Return [x, y] of the center of cell containing provided text 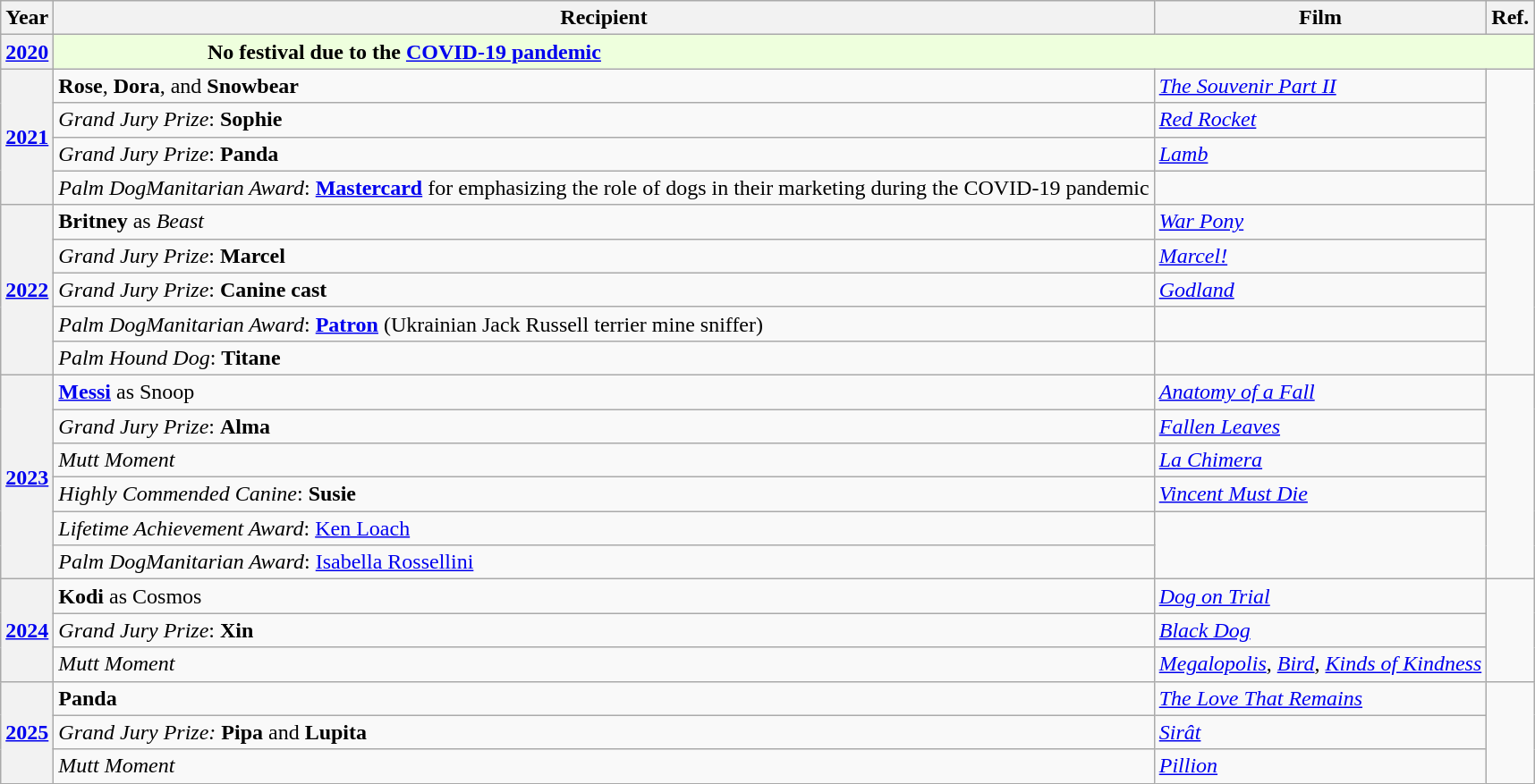
Grand Jury Prize: Marcel [604, 256]
Rose, Dora, and Snowbear [604, 86]
Pillion [1320, 766]
Megalopolis, Bird, Kinds of Kindness [1320, 664]
Grand Jury Prize: Sophie [604, 120]
2025 [27, 732]
Fallen Leaves [1320, 426]
Palm Hound Dog: Titane [604, 358]
La Chimera [1320, 460]
The Love That Remains [1320, 698]
Kodi as Cosmos [604, 596]
Lamb [1320, 154]
Grand Jury Prize: Xin [604, 630]
Marcel! [1320, 256]
Highly Commended Canine: Susie [604, 494]
2023 [27, 476]
Britney as Beast [604, 222]
Film [1320, 18]
Palm DogManitarian Award: Isabella Rossellini [604, 562]
Panda [604, 698]
2021 [27, 137]
Palm DogManitarian Award: Patron (Ukrainian Jack Russell terrier mine sniffer) [604, 324]
Grand Jury Prize: Canine cast [604, 290]
Sirât [1320, 732]
Dog on Trial [1320, 596]
Red Rocket [1320, 120]
Grand Jury Prize: Alma [604, 426]
Messi as Snoop [604, 392]
Vincent Must Die [1320, 494]
2024 [27, 630]
2020 [27, 52]
Black Dog [1320, 630]
Grand Jury Prize: Pipa and Lupita [604, 732]
Lifetime Achievement Award: Ken Loach [604, 528]
2022 [27, 290]
Ref. [1510, 18]
Palm DogManitarian Award: Mastercard for emphasizing the role of dogs in their marketing during the COVID-19 pandemic [604, 188]
Recipient [604, 18]
No festival due to the COVID-19 pandemic [794, 52]
Year [27, 18]
Godland [1320, 290]
Anatomy of a Fall [1320, 392]
War Pony [1320, 222]
The Souvenir Part II [1320, 86]
Grand Jury Prize: Panda [604, 154]
